Scan for the cell matching the given text and deliver its [X, Y] coordinate at center. 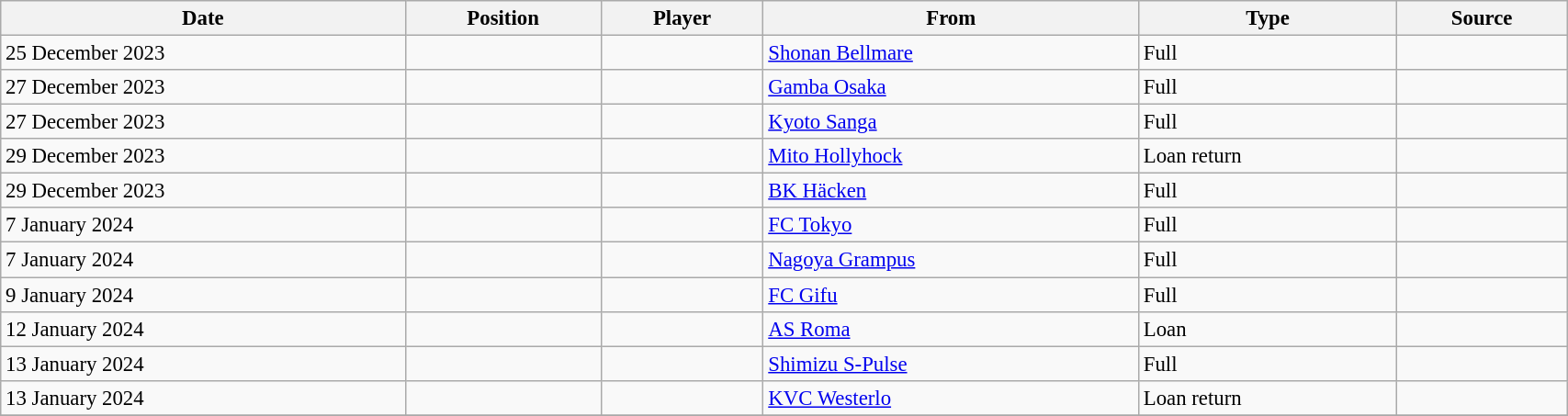
9 January 2024 [203, 295]
Date [203, 18]
Loan [1268, 329]
Position [503, 18]
12 January 2024 [203, 329]
25 December 2023 [203, 53]
Nagoya Grampus [951, 260]
Type [1268, 18]
KVC Westerlo [951, 398]
AS Roma [951, 329]
BK Häcken [951, 191]
Kyoto Sanga [951, 122]
FC Tokyo [951, 225]
FC Gifu [951, 295]
Source [1483, 18]
Shonan Bellmare [951, 53]
From [951, 18]
Player [682, 18]
Gamba Osaka [951, 87]
Mito Hollyhock [951, 156]
Shimizu S-Pulse [951, 364]
